Locate the cell with the specified text and output its (x, y) center coordinate. 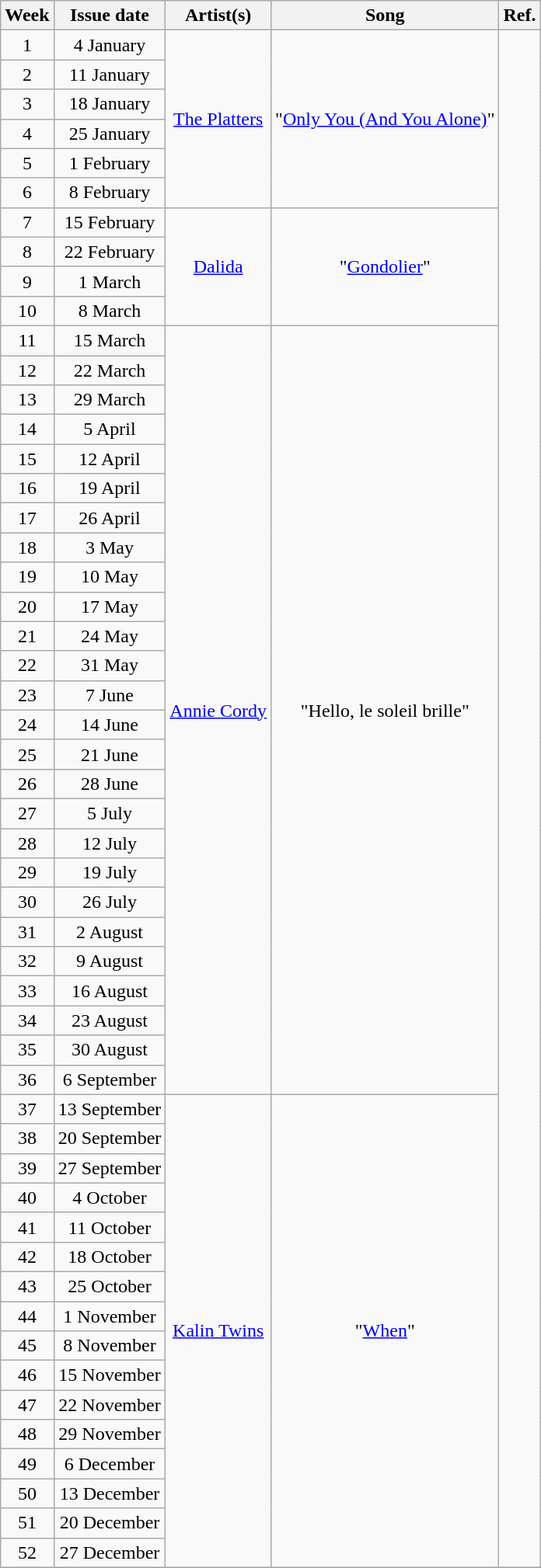
45 (27, 1346)
13 (27, 400)
Dalida (218, 266)
22 February (110, 252)
8 November (110, 1346)
19 April (110, 488)
35 (27, 1050)
20 (27, 607)
51 (27, 1523)
3 May (110, 548)
44 (27, 1316)
"Only You (And You Alone)" (386, 119)
4 January (110, 45)
Annie Cordy (218, 710)
11 January (110, 75)
5 (27, 163)
30 (27, 902)
18 October (110, 1257)
41 (27, 1227)
23 August (110, 1020)
27 (27, 813)
48 (27, 1434)
15 February (110, 222)
30 August (110, 1050)
37 (27, 1109)
23 (27, 695)
34 (27, 1020)
"Gondolier" (386, 266)
25 (27, 754)
26 April (110, 518)
10 (27, 311)
15 (27, 459)
36 (27, 1080)
7 (27, 222)
27 December (110, 1552)
31 (27, 932)
11 October (110, 1227)
14 (27, 429)
29 March (110, 400)
32 (27, 961)
2 (27, 75)
21 June (110, 754)
12 April (110, 459)
20 December (110, 1523)
12 (27, 370)
28 June (110, 784)
15 March (110, 340)
Issue date (110, 16)
21 (27, 636)
The Platters (218, 119)
2 August (110, 932)
19 (27, 577)
Artist(s) (218, 16)
4 (27, 134)
33 (27, 991)
Song (386, 16)
9 (27, 281)
22 November (110, 1405)
11 (27, 340)
40 (27, 1198)
6 September (110, 1080)
"Hello, le soleil brille" (386, 710)
"When" (386, 1331)
3 (27, 104)
1 November (110, 1316)
26 July (110, 902)
1 (27, 45)
38 (27, 1139)
47 (27, 1405)
43 (27, 1286)
26 (27, 784)
12 July (110, 843)
14 June (110, 725)
50 (27, 1493)
15 November (110, 1375)
1 March (110, 281)
Ref. (519, 16)
8 (27, 252)
16 August (110, 991)
Kalin Twins (218, 1331)
9 August (110, 961)
6 (27, 193)
4 October (110, 1198)
13 December (110, 1493)
18 January (110, 104)
8 March (110, 311)
20 September (110, 1139)
13 September (110, 1109)
31 May (110, 666)
10 May (110, 577)
24 (27, 725)
29 November (110, 1434)
27 September (110, 1168)
19 July (110, 873)
39 (27, 1168)
17 May (110, 607)
22 (27, 666)
18 (27, 548)
6 December (110, 1464)
28 (27, 843)
5 April (110, 429)
22 March (110, 370)
5 July (110, 813)
24 May (110, 636)
16 (27, 488)
Week (27, 16)
29 (27, 873)
46 (27, 1375)
25 January (110, 134)
25 October (110, 1286)
17 (27, 518)
1 February (110, 163)
49 (27, 1464)
52 (27, 1552)
7 June (110, 695)
8 February (110, 193)
42 (27, 1257)
